Identify which cell holds the provided text, then report its (X, Y) central coordinate. 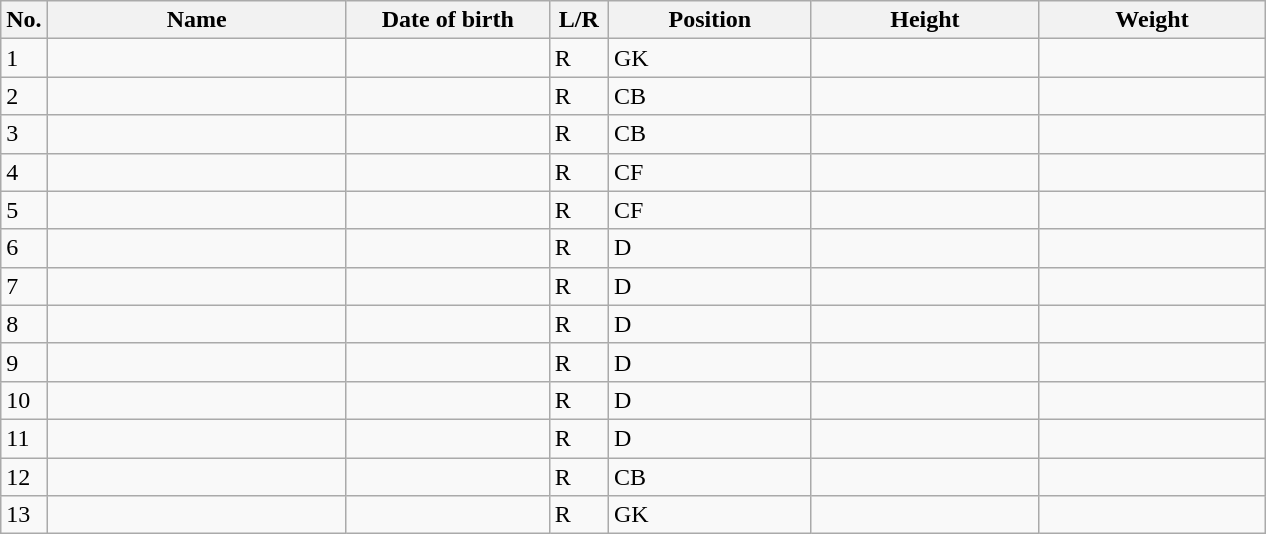
5 (24, 210)
L/R (578, 20)
2 (24, 96)
Position (710, 20)
6 (24, 248)
13 (24, 515)
8 (24, 324)
9 (24, 362)
4 (24, 172)
Weight (1152, 20)
Height (924, 20)
10 (24, 400)
No. (24, 20)
Name (196, 20)
12 (24, 477)
Date of birth (448, 20)
7 (24, 286)
1 (24, 58)
11 (24, 438)
3 (24, 134)
